Search for the cell housing the specified text and yield its (x, y) center coordinate. 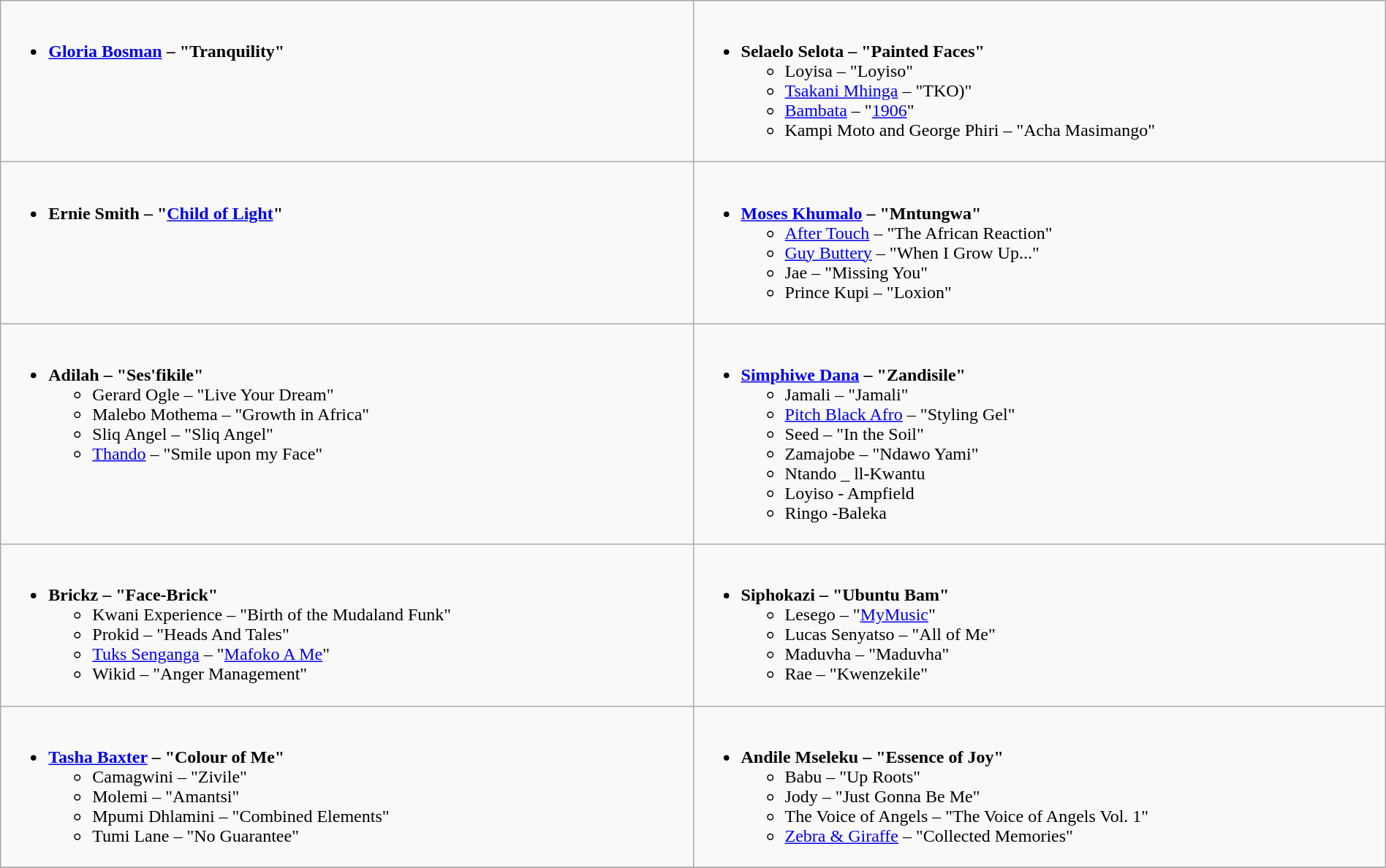
Ernie Smith – "Child of Light" (346, 243)
Adilah – "Ses'fikile"Gerard Ogle – "Live Your Dream"Malebo Mothema – "Growth in Africa"Sliq Angel – "Sliq Angel"Thando – "Smile upon my Face" (346, 434)
Brickz – "Face-Brick"Kwani Experience – "Birth of the Mudaland Funk"Prokid – "Heads And Tales"Tuks Senganga – "Mafoko A Me"Wikid – "Anger Management" (346, 625)
Siphokazi – "Ubuntu Bam"Lesego – "MyMusic"Lucas Senyatso – "All of Me"Maduvha – "Maduvha"Rae – "Kwenzekile" (1039, 625)
Tasha Baxter – "Colour of Me"Camagwini – "Zivile"Molemi – "Amantsi"Mpumi Dhlamini – "Combined Elements"Tumi Lane – "No Guarantee" (346, 786)
Selaelo Selota – "Painted Faces"Loyisa – "Loyiso"Tsakani Mhinga – "TKO)"Bambata – "1906"Kampi Moto and George Phiri – "Acha Masimango" (1039, 82)
Moses Khumalo – "Mntungwa"After Touch – "The African Reaction"Guy Buttery – "When I Grow Up..."Jae – "Missing You"Prince Kupi – "Loxion" (1039, 243)
Gloria Bosman – "Tranquility" (346, 82)
